For the text-containing cell, return its midpoint in (x, y) coordinate format. 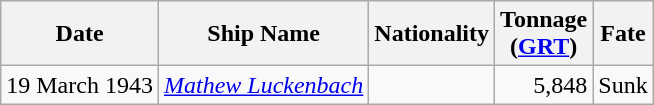
Nationality (432, 34)
Sunk (623, 85)
Date (80, 34)
Fate (623, 34)
5,848 (544, 85)
Tonnage(GRT) (544, 34)
19 March 1943 (80, 85)
Mathew Luckenbach (263, 85)
Ship Name (263, 34)
